Detect which cell encompasses the target text, then output its [X, Y] center coordinate. 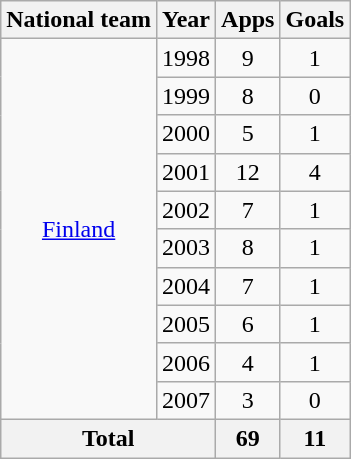
Goals [315, 20]
National team [79, 20]
Total [108, 438]
1998 [186, 58]
Apps [248, 20]
69 [248, 438]
12 [248, 172]
9 [248, 58]
2002 [186, 210]
2005 [186, 324]
2000 [186, 134]
2003 [186, 248]
2007 [186, 400]
6 [248, 324]
2006 [186, 362]
2004 [186, 286]
11 [315, 438]
2001 [186, 172]
5 [248, 134]
3 [248, 400]
Finland [79, 230]
Year [186, 20]
1999 [186, 96]
